Return the [x, y] coordinate for the center point of the cell that contains the specified text.  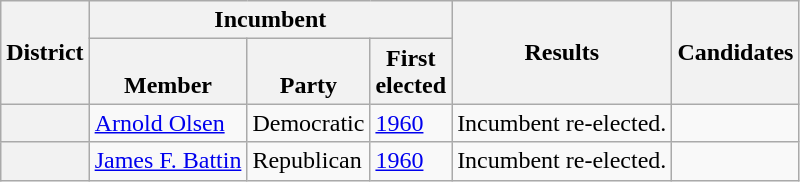
Republican [308, 161]
Incumbent [270, 20]
Democratic [308, 123]
District [45, 52]
Firstelected [411, 72]
Candidates [736, 52]
Member [168, 72]
Arnold Olsen [168, 123]
Results [562, 52]
James F. Battin [168, 161]
Party [308, 72]
